Scan for the cell matching the given text and deliver its (x, y) coordinate at center. 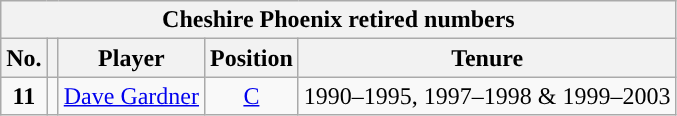
Dave Gardner (131, 96)
Player (131, 58)
No. (24, 58)
Position (252, 58)
11 (24, 96)
Cheshire Phoenix retired numbers (338, 20)
Tenure (487, 58)
C (252, 96)
1990–1995, 1997–1998 & 1999–2003 (487, 96)
